For the text-containing cell, return its midpoint in (X, Y) coordinate format. 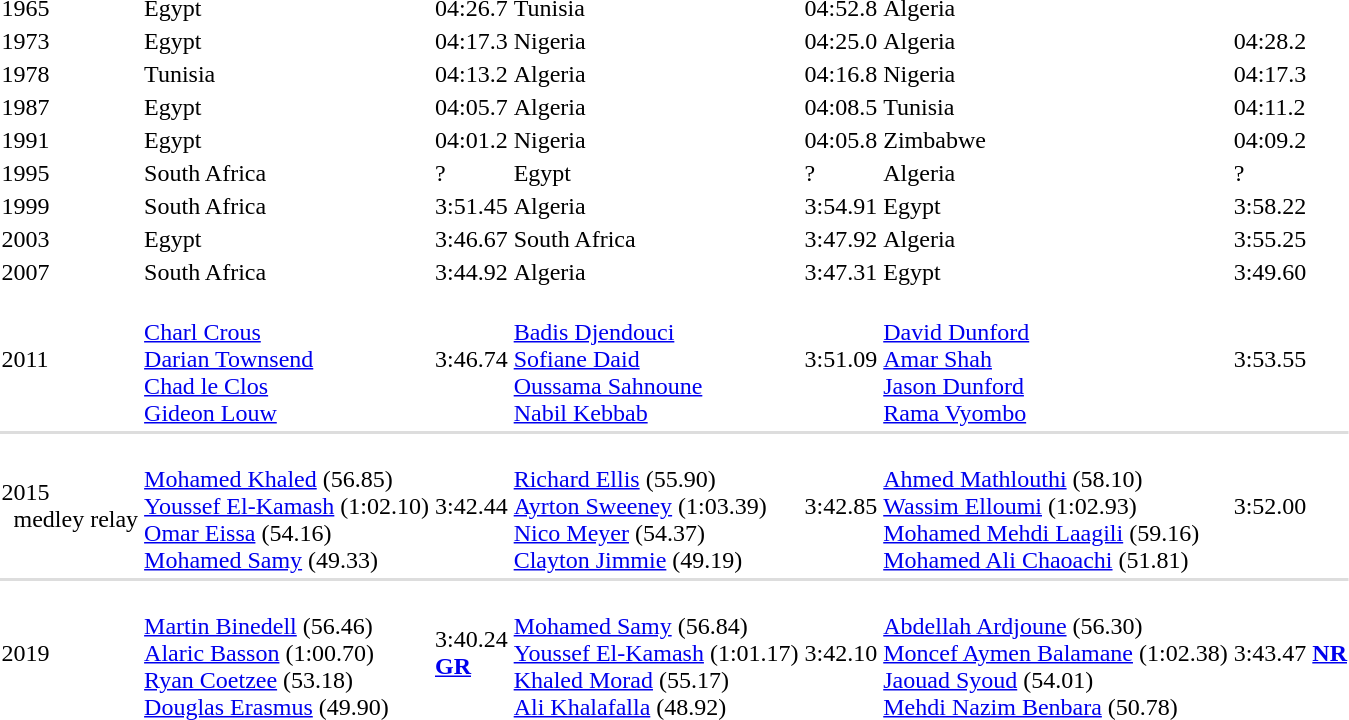
1978 (70, 74)
04:28.2 (1290, 41)
1991 (70, 140)
3:52.00 (1290, 506)
3:47.92 (841, 239)
Richard Ellis (55.90)Ayrton Sweeney (1:03.39)Nico Meyer (54.37)Clayton Jimmie (49.19) (656, 506)
1995 (70, 173)
2011 (70, 359)
1999 (70, 206)
04:05.8 (841, 140)
04:09.2 (1290, 140)
04:16.8 (841, 74)
3:49.60 (1290, 272)
3:53.55 (1290, 359)
2007 (70, 272)
04:01.2 (472, 140)
3:42.85 (841, 506)
Mohamed Khaled (56.85)Youssef El-Kamash (1:02.10)Omar Eissa (54.16)Mohamed Samy (49.33) (287, 506)
2015 medley relay (70, 506)
3:44.92 (472, 272)
David DunfordAmar Shah Jason DunfordRama Vyombo (1056, 359)
04:11.2 (1290, 107)
3:51.45 (472, 206)
1973 (70, 41)
3:42.44 (472, 506)
1987 (70, 107)
3:46.67 (472, 239)
04:13.2 (472, 74)
Charl CrousDarian Townsend Chad le ClosGideon Louw (287, 359)
04:08.5 (841, 107)
3:51.09 (841, 359)
Badis DjendouciSofiane Daid Oussama SahnouneNabil Kebbab (656, 359)
3:58.22 (1290, 206)
Ahmed Mathlouthi (58.10)Wassim Elloumi (1:02.93)Mohamed Mehdi Laagili (59.16)Mohamed Ali Chaoachi (51.81) (1056, 506)
04:05.7 (472, 107)
2003 (70, 239)
3:55.25 (1290, 239)
Zimbabwe (1056, 140)
3:46.74 (472, 359)
04:25.0 (841, 41)
3:47.31 (841, 272)
3:54.91 (841, 206)
